Detect which cell encompasses the target text, then output its (x, y) center coordinate. 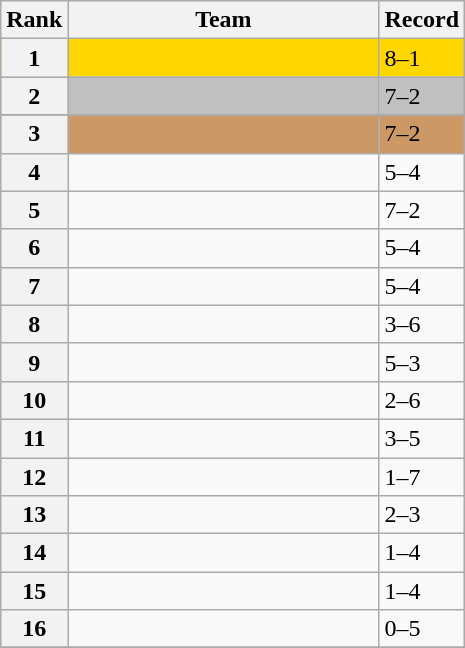
0–5 (422, 629)
8 (34, 324)
2–3 (422, 515)
1–7 (422, 477)
6 (34, 248)
15 (34, 591)
Rank (34, 20)
14 (34, 553)
10 (34, 400)
2–6 (422, 400)
2 (34, 96)
3 (34, 134)
1 (34, 58)
11 (34, 438)
3–5 (422, 438)
16 (34, 629)
4 (34, 172)
Team (224, 20)
13 (34, 515)
12 (34, 477)
Record (422, 20)
8–1 (422, 58)
9 (34, 362)
3–6 (422, 324)
5–3 (422, 362)
7 (34, 286)
5 (34, 210)
